Capture the cell that displays the provided text and extract its [X, Y] central coordinate. 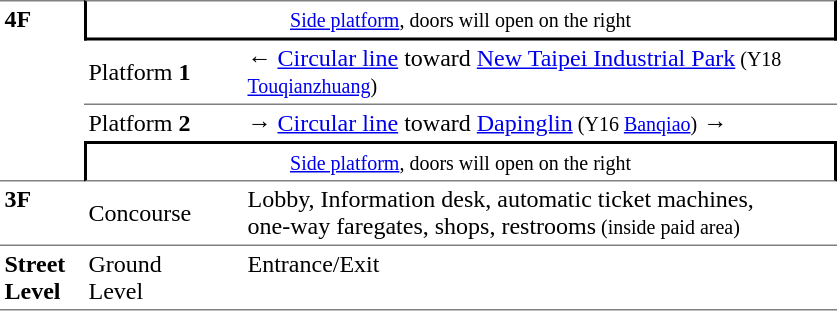
Entrance/Exit [540, 278]
Lobby, Information desk, automatic ticket machines,one-way faregates, shops, restrooms (inside paid area) [540, 214]
Street Level [42, 278]
4F [42, 91]
GroundLevel [164, 278]
← Circular line toward New Taipei Industrial Park (Y18 Touqianzhuang) [540, 72]
Platform 1 [164, 72]
Concourse [164, 214]
3F [42, 214]
Platform 2 [164, 123]
→ Circular line toward Dapinglin (Y16 Banqiao) → [540, 123]
